Return the [X, Y] coordinate for the center point of the cell that contains the specified text.  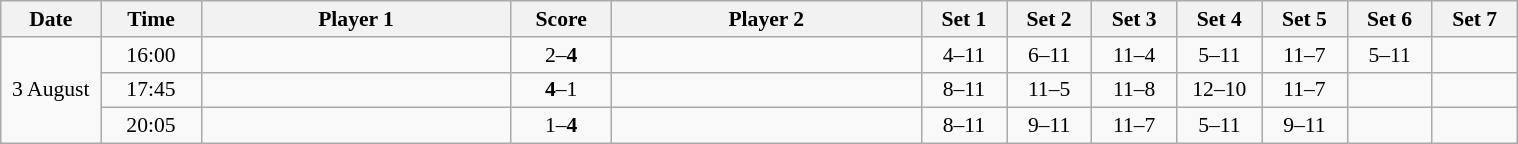
11–5 [1048, 90]
Set 2 [1048, 19]
4–1 [561, 90]
Set 4 [1220, 19]
2–4 [561, 55]
Set 3 [1134, 19]
Player 1 [356, 19]
Score [561, 19]
16:00 [151, 55]
Date [51, 19]
3 August [51, 90]
6–11 [1048, 55]
12–10 [1220, 90]
11–4 [1134, 55]
Player 2 [766, 19]
11–8 [1134, 90]
20:05 [151, 126]
17:45 [151, 90]
Set 6 [1390, 19]
4–11 [964, 55]
Set 5 [1304, 19]
Time [151, 19]
1–4 [561, 126]
Set 1 [964, 19]
Set 7 [1474, 19]
